Find where the given text appears and provide that cell's center as [X, Y] coordinate. 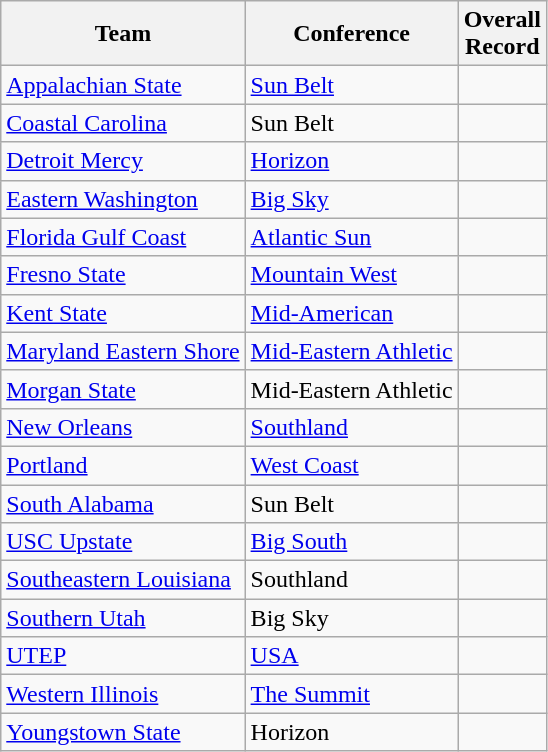
Fresno State [123, 275]
Eastern Washington [123, 199]
Team [123, 34]
Southern Utah [123, 618]
UTEP [123, 656]
Portland [123, 465]
Western Illinois [123, 694]
Atlantic Sun [352, 237]
New Orleans [123, 427]
Morgan State [123, 389]
The Summit [352, 694]
West Coast [352, 465]
Mid-American [352, 313]
USC Upstate [123, 542]
South Alabama [123, 503]
Big South [352, 542]
Southeastern Louisiana [123, 580]
Maryland Eastern Shore [123, 351]
Florida Gulf Coast [123, 237]
Detroit Mercy [123, 161]
OverallRecord [502, 34]
Youngstown State [123, 732]
Kent State [123, 313]
Mountain West [352, 275]
Coastal Carolina [123, 123]
USA [352, 656]
Appalachian State [123, 85]
Conference [352, 34]
